Locate the cell with the specified text and output its [X, Y] center coordinate. 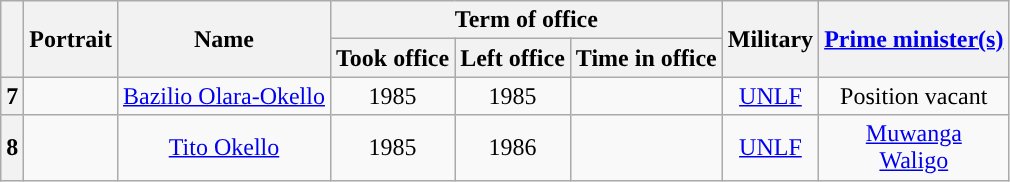
MuwangaWaligo [914, 148]
Military [770, 39]
Took office [392, 58]
Portrait [71, 39]
8 [12, 148]
Name [224, 39]
Position vacant [914, 96]
1986 [513, 148]
Bazilio Olara-Okello [224, 96]
Time in office [646, 58]
Left office [513, 58]
Tito Okello [224, 148]
7 [12, 96]
Prime minister(s) [914, 39]
Term of office [526, 20]
